For the text-containing cell, return its midpoint in (x, y) coordinate format. 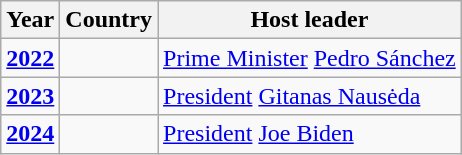
2022 (30, 58)
President Joe Biden (310, 134)
Host leader (310, 20)
Prime Minister Pedro Sánchez (310, 58)
President Gitanas Nausėda (310, 96)
2023 (30, 96)
2024 (30, 134)
Year (30, 20)
Country (109, 20)
